Pinpoint the cell where the given text exists, returning its (X, Y) midpoint coordinate. 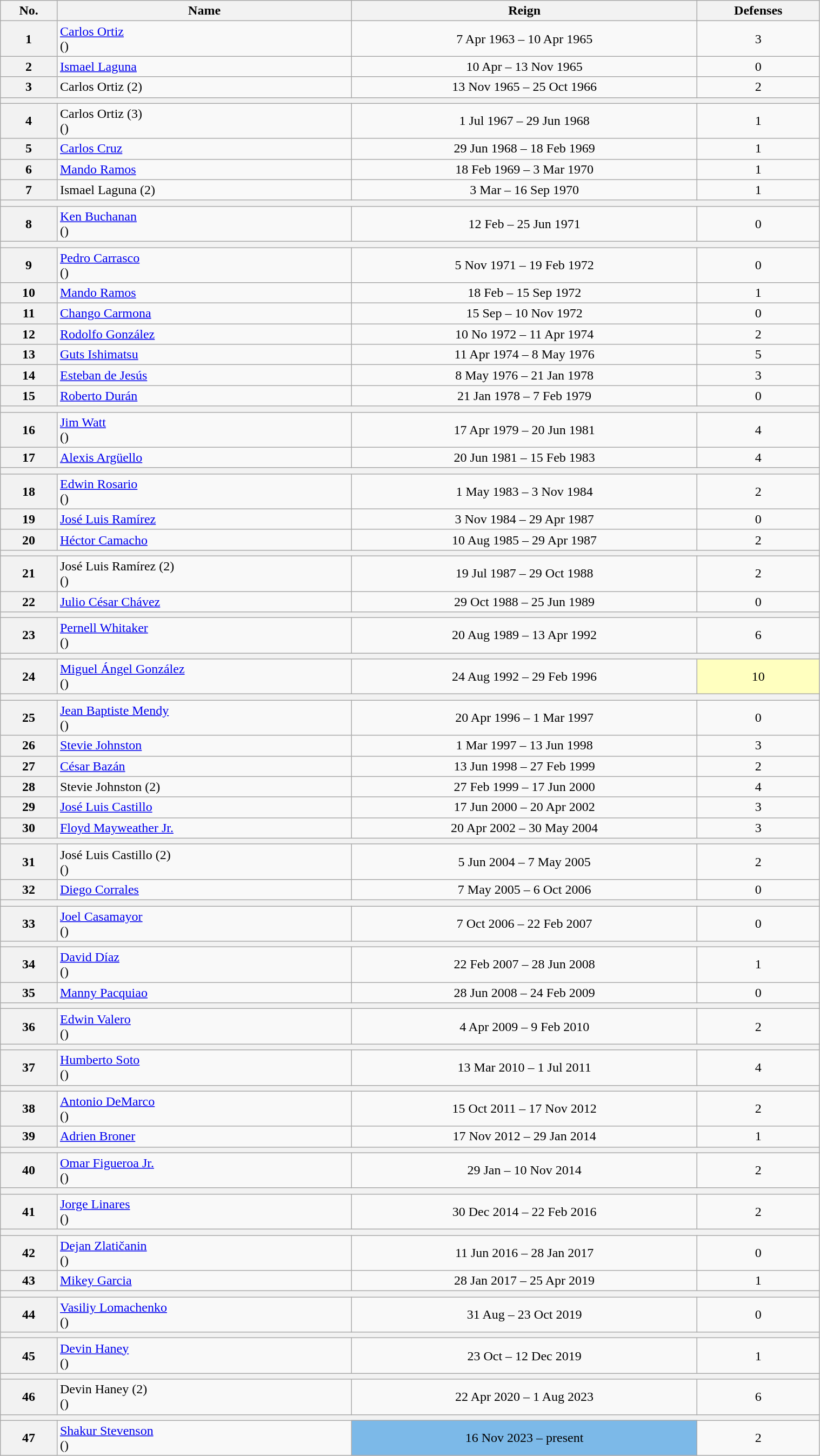
5 Nov 1971 – 19 Feb 1972 (524, 265)
Jorge Linares() (204, 1211)
17 Apr 1979 – 20 Jun 1981 (524, 429)
28 Jan 2017 – 25 Apr 2019 (524, 1281)
7 May 2005 – 6 Oct 2006 (524, 889)
33 (29, 923)
10 Aug 1985 – 29 Apr 1987 (524, 540)
39 (29, 1136)
31 (29, 862)
3 Mar – 16 Sep 1970 (524, 190)
Stevie Johnston (2) (204, 787)
Pedro Carrasco() (204, 265)
Héctor Camacho (204, 540)
19 Jul 1987 – 29 Oct 1988 (524, 573)
21 Jan 1978 – 7 Feb 1979 (524, 396)
1 Jul 1967 – 29 Jun 1968 (524, 121)
No. (29, 11)
Esteban de Jesús (204, 375)
3 Nov 1984 – 29 Apr 1987 (524, 519)
Floyd Mayweather Jr. (204, 828)
Humberto Soto() (204, 1067)
Pernell Whitaker() (204, 636)
11 Apr 1974 – 8 May 1976 (524, 355)
Jean Baptiste Mendy() (204, 718)
Defenses (758, 11)
18 (29, 491)
11 (29, 314)
22 Feb 2007 – 28 Jun 2008 (524, 965)
40 (29, 1170)
20 Apr 1996 – 1 Mar 1997 (524, 718)
18 Feb 1969 – 3 Mar 1970 (524, 169)
27 (29, 766)
13 Nov 1965 – 25 Oct 1966 (524, 87)
24 Aug 1992 – 29 Feb 1996 (524, 677)
22 Apr 2020 – 1 Aug 2023 (524, 1397)
29 (29, 807)
10 Apr – 13 Nov 1965 (524, 67)
Omar Figueroa Jr.() (204, 1170)
Dejan Zlatičanin() (204, 1252)
11 Jun 2016 – 28 Jan 2017 (524, 1252)
47 (29, 1438)
12 (29, 334)
24 (29, 677)
7 Oct 2006 – 22 Feb 2007 (524, 923)
29 Jun 1968 – 18 Feb 1969 (524, 149)
Devin Haney (2)() (204, 1397)
Ismael Laguna (2) (204, 190)
15 (29, 396)
13 (29, 355)
Manny Pacquiao (204, 993)
19 (29, 519)
Carlos Cruz (204, 149)
Carlos Ortiz (2) (204, 87)
10 No 1972 – 11 Apr 1974 (524, 334)
16 Nov 2023 – present (524, 1438)
Edwin Rosario() (204, 491)
Julio César Chávez (204, 602)
Rodolfo González (204, 334)
Name (204, 11)
30 Dec 2014 – 22 Feb 2016 (524, 1211)
15 Oct 2011 – 17 Nov 2012 (524, 1108)
Edwin Valero() (204, 1026)
8 (29, 224)
Jim Watt() (204, 429)
23 Oct – 12 Dec 2019 (524, 1356)
17 Jun 2000 – 20 Apr 2002 (524, 807)
26 (29, 746)
Roberto Durán (204, 396)
7 Apr 1963 – 10 Apr 1965 (524, 39)
20 (29, 540)
Alexis Argüello (204, 457)
Vasiliy Lomachenko() (204, 1315)
Guts Ishimatsu (204, 355)
34 (29, 965)
44 (29, 1315)
20 Aug 1989 – 13 Apr 1992 (524, 636)
31 Aug – 23 Oct 2019 (524, 1315)
Antonio DeMarco() (204, 1108)
9 (29, 265)
Chango Carmona (204, 314)
8 May 1976 – 21 Jan 1978 (524, 375)
23 (29, 636)
12 Feb – 25 Jun 1971 (524, 224)
37 (29, 1067)
16 (29, 429)
Stevie Johnston (204, 746)
Adrien Broner (204, 1136)
Ken Buchanan() (204, 224)
27 Feb 1999 – 17 Jun 2000 (524, 787)
46 (29, 1397)
42 (29, 1252)
22 (29, 602)
38 (29, 1108)
41 (29, 1211)
José Luis Ramírez (2)() (204, 573)
David Díaz() (204, 965)
Devin Haney() (204, 1356)
1 Mar 1997 – 13 Jun 1998 (524, 746)
43 (29, 1281)
Shakur Stevenson() (204, 1438)
36 (29, 1026)
Mikey Garcia (204, 1281)
José Luis Castillo (204, 807)
José Luis Castillo (2)() (204, 862)
45 (29, 1356)
13 Jun 1998 – 27 Feb 1999 (524, 766)
Carlos Ortiz (3)() (204, 121)
Joel Casamayor() (204, 923)
25 (29, 718)
13 Mar 2010 – 1 Jul 2011 (524, 1067)
Miguel Ángel González() (204, 677)
1 May 1983 – 3 Nov 1984 (524, 491)
Reign (524, 11)
28 Jun 2008 – 24 Feb 2009 (524, 993)
30 (29, 828)
29 Jan – 10 Nov 2014 (524, 1170)
José Luis Ramírez (204, 519)
17 Nov 2012 – 29 Jan 2014 (524, 1136)
15 Sep – 10 Nov 1972 (524, 314)
7 (29, 190)
28 (29, 787)
21 (29, 573)
4 Apr 2009 – 9 Feb 2010 (524, 1026)
14 (29, 375)
Ismael Laguna (204, 67)
César Bazán (204, 766)
Diego Corrales (204, 889)
20 Jun 1981 – 15 Feb 1983 (524, 457)
17 (29, 457)
35 (29, 993)
29 Oct 1988 – 25 Jun 1989 (524, 602)
20 Apr 2002 – 30 May 2004 (524, 828)
5 Jun 2004 – 7 May 2005 (524, 862)
32 (29, 889)
Carlos Ortiz () (204, 39)
18 Feb – 15 Sep 1972 (524, 293)
